Provide the (x, y) coordinate of the cell's center where the given text is located.  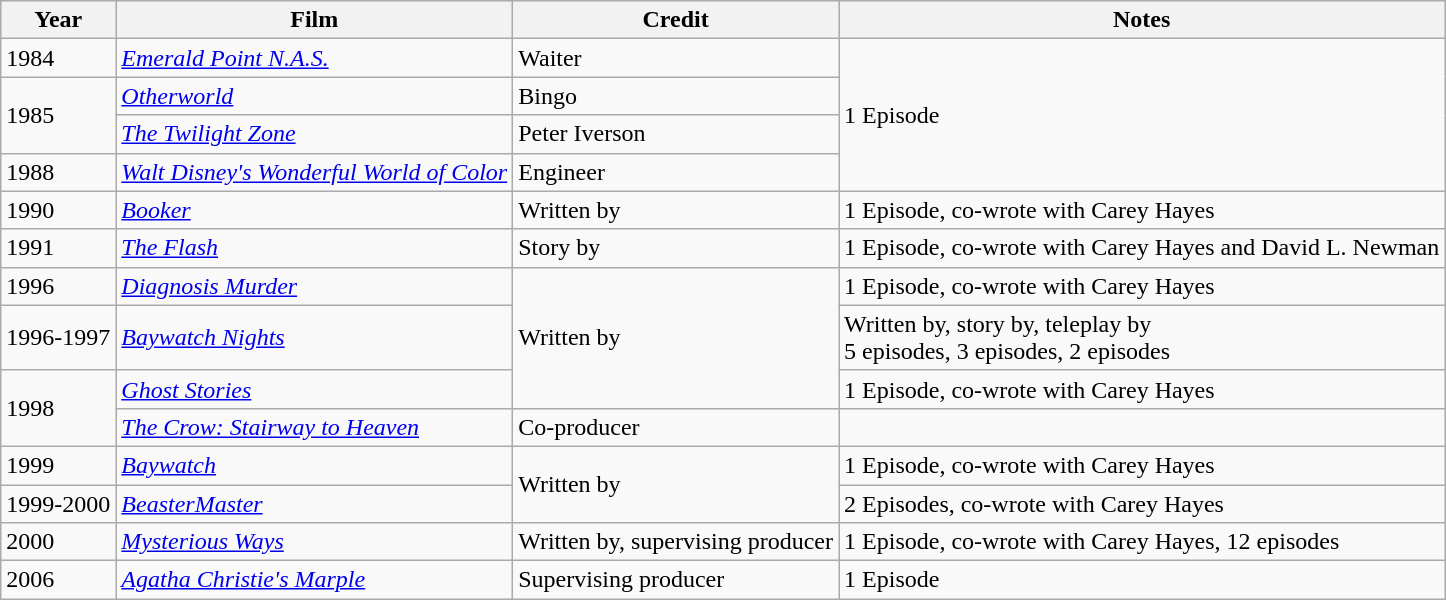
The Flash (314, 248)
2000 (58, 542)
Year (58, 20)
Supervising producer (676, 580)
Peter Iverson (676, 134)
1990 (58, 210)
Booker (314, 210)
1 Episode, co-wrote with Carey Hayes, 12 episodes (1142, 542)
Engineer (676, 172)
1 Episode, co-wrote with Carey Hayes and David L. Newman (1142, 248)
1998 (58, 408)
2006 (58, 580)
Diagnosis Murder (314, 286)
Walt Disney's Wonderful World of Color (314, 172)
Mysterious Ways (314, 542)
Ghost Stories (314, 389)
Story by (676, 248)
1999 (58, 465)
Written by, supervising producer (676, 542)
2 Episodes, co-wrote with Carey Hayes (1142, 503)
Notes (1142, 20)
Baywatch (314, 465)
1996-1997 (58, 338)
Bingo (676, 96)
Credit (676, 20)
1984 (58, 58)
Otherworld (314, 96)
The Crow: Stairway to Heaven (314, 427)
BeasterMaster (314, 503)
1999-2000 (58, 503)
1985 (58, 115)
1991 (58, 248)
1988 (58, 172)
1996 (58, 286)
Written by, story by, teleplay by5 episodes, 3 episodes, 2 episodes (1142, 338)
The Twilight Zone (314, 134)
Agatha Christie's Marple (314, 580)
Baywatch Nights (314, 338)
Waiter (676, 58)
Emerald Point N.A.S. (314, 58)
Film (314, 20)
Co-producer (676, 427)
